Return the (X, Y) coordinate for the center point of the cell that contains the specified text.  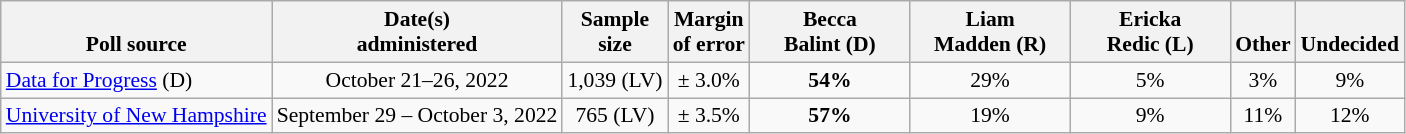
Marginof error (709, 32)
October 21–26, 2022 (418, 80)
BeccaBalint (D) (830, 32)
3% (1262, 80)
September 29 – October 3, 2022 (418, 116)
LiamMadden (R) (990, 32)
Poll source (136, 32)
12% (1350, 116)
ErickaRedic (L) (1150, 32)
765 (LV) (614, 116)
± 3.5% (709, 116)
19% (990, 116)
Undecided (1350, 32)
Date(s)administered (418, 32)
29% (990, 80)
1,039 (LV) (614, 80)
Data for Progress (D) (136, 80)
± 3.0% (709, 80)
Samplesize (614, 32)
54% (830, 80)
5% (1150, 80)
University of New Hampshire (136, 116)
Other (1262, 32)
57% (830, 116)
11% (1262, 116)
